Provide the (x, y) coordinate of the cell's center where the given text is located.  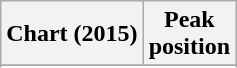
Peakposition (189, 34)
Chart (2015) (72, 34)
